For the text-containing cell, return its midpoint in [x, y] coordinate format. 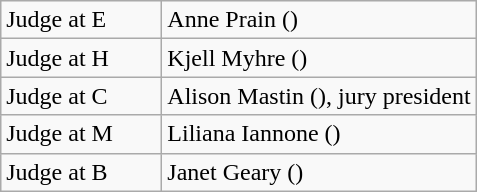
Janet Geary () [319, 172]
Judge at H [82, 58]
Judge at M [82, 134]
Judge at E [82, 20]
Liliana Iannone () [319, 134]
Anne Prain () [319, 20]
Judge at C [82, 96]
Judge at B [82, 172]
Kjell Myhre () [319, 58]
Alison Mastin (), jury president [319, 96]
